Pinpoint the cell where the given text exists, returning its [X, Y] midpoint coordinate. 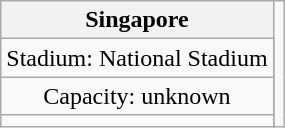
Stadium: National Stadium [137, 58]
Singapore [137, 20]
Capacity: unknown [137, 96]
